Extract the [X, Y] coordinate from the center of the cell holding the provided text.  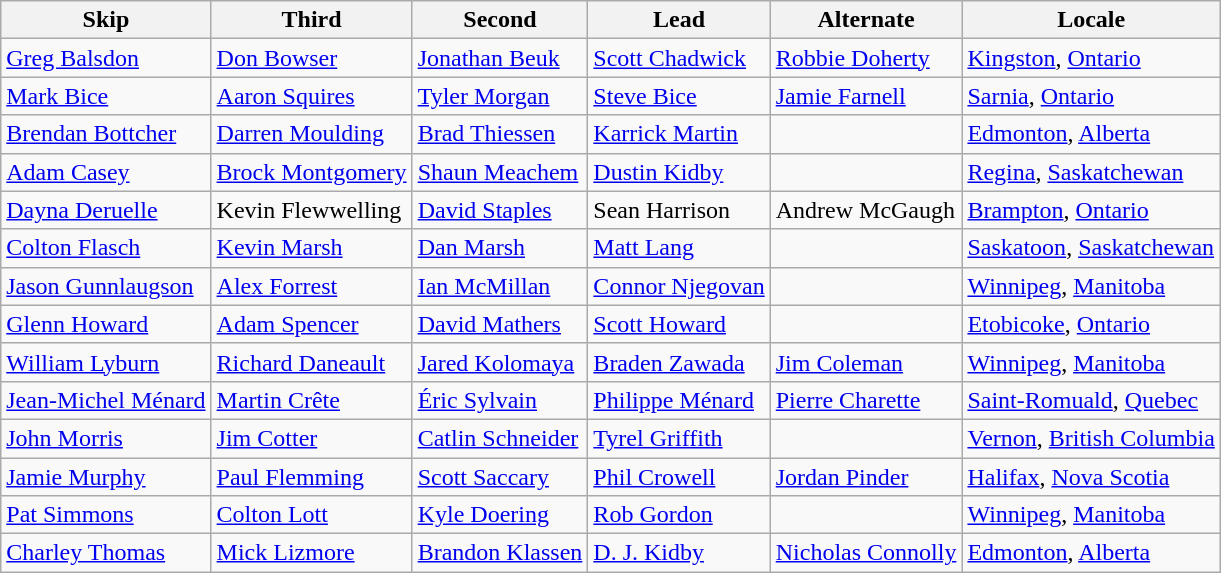
Phil Crowell [679, 477]
Kevin Marsh [312, 248]
Jim Coleman [866, 362]
Brendan Bottcher [106, 134]
Glenn Howard [106, 324]
Halifax, Nova Scotia [1091, 477]
Vernon, British Columbia [1091, 438]
Charley Thomas [106, 553]
Colton Lott [312, 515]
Connor Njegovan [679, 286]
Steve Bice [679, 96]
Kingston, Ontario [1091, 58]
Philippe Ménard [679, 400]
Adam Spencer [312, 324]
Jordan Pinder [866, 477]
Jean-Michel Ménard [106, 400]
Don Bowser [312, 58]
David Staples [500, 210]
Brock Montgomery [312, 172]
Jim Cotter [312, 438]
Catlin Schneider [500, 438]
Sarnia, Ontario [1091, 96]
Brandon Klassen [500, 553]
Colton Flasch [106, 248]
Mick Lizmore [312, 553]
Jamie Farnell [866, 96]
Jamie Murphy [106, 477]
Sean Harrison [679, 210]
Brampton, Ontario [1091, 210]
Saskatoon, Saskatchewan [1091, 248]
Pat Simmons [106, 515]
Kyle Doering [500, 515]
Karrick Martin [679, 134]
Dan Marsh [500, 248]
Nicholas Connolly [866, 553]
Robbie Doherty [866, 58]
David Mathers [500, 324]
Jason Gunnlaugson [106, 286]
John Morris [106, 438]
Jared Kolomaya [500, 362]
Scott Chadwick [679, 58]
Lead [679, 20]
Dustin Kidby [679, 172]
Jonathan Beuk [500, 58]
Alternate [866, 20]
Alex Forrest [312, 286]
Paul Flemming [312, 477]
Rob Gordon [679, 515]
Matt Lang [679, 248]
Shaun Meachem [500, 172]
Aaron Squires [312, 96]
Tyrel Griffith [679, 438]
Adam Casey [106, 172]
Braden Zawada [679, 362]
Scott Howard [679, 324]
Regina, Saskatchewan [1091, 172]
Darren Moulding [312, 134]
D. J. Kidby [679, 553]
Brad Thiessen [500, 134]
Dayna Deruelle [106, 210]
Kevin Flewwelling [312, 210]
William Lyburn [106, 362]
Second [500, 20]
Martin Crête [312, 400]
Saint-Romuald, Quebec [1091, 400]
Ian McMillan [500, 286]
Éric Sylvain [500, 400]
Etobicoke, Ontario [1091, 324]
Scott Saccary [500, 477]
Richard Daneault [312, 362]
Mark Bice [106, 96]
Andrew McGaugh [866, 210]
Pierre Charette [866, 400]
Greg Balsdon [106, 58]
Third [312, 20]
Skip [106, 20]
Tyler Morgan [500, 96]
Locale [1091, 20]
